Return the [X, Y] coordinate for the center point of the cell that contains the specified text.  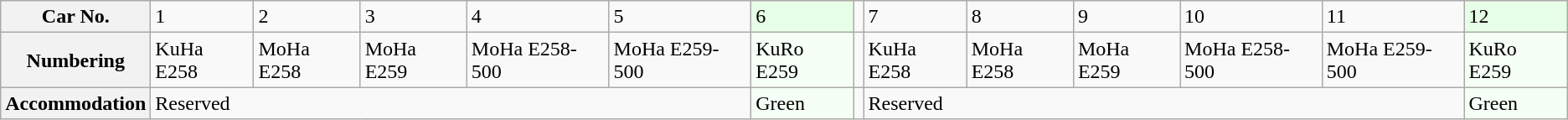
8 [1020, 17]
4 [538, 17]
12 [1516, 17]
7 [915, 17]
3 [414, 17]
6 [802, 17]
9 [1126, 17]
5 [680, 17]
Car No. [75, 17]
11 [1393, 17]
Numbering [75, 60]
Accommodation [75, 103]
1 [203, 17]
10 [1251, 17]
2 [307, 17]
